Return the [x, y] coordinate for the center point of the cell that contains the specified text.  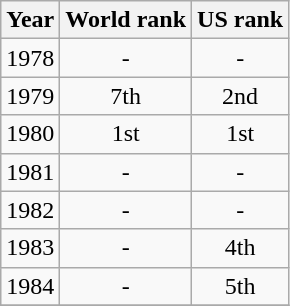
1981 [30, 172]
US rank [240, 20]
1982 [30, 210]
7th [126, 96]
1983 [30, 248]
4th [240, 248]
Year [30, 20]
1978 [30, 58]
1979 [30, 96]
World rank [126, 20]
2nd [240, 96]
1980 [30, 134]
1984 [30, 286]
5th [240, 286]
